Search for the cell housing the specified text and yield its (x, y) center coordinate. 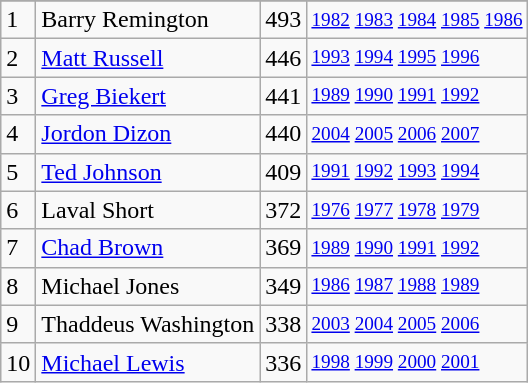
4 (18, 134)
Ted Johnson (148, 172)
5 (18, 172)
2004 2005 2006 2007 (417, 134)
Barry Remington (148, 20)
409 (284, 172)
1993 1994 1995 1996 (417, 58)
Jordon Dizon (148, 134)
372 (284, 210)
Thaddeus Washington (148, 324)
Greg Biekert (148, 96)
Michael Lewis (148, 362)
1976 1977 1978 1979 (417, 210)
446 (284, 58)
Chad Brown (148, 248)
Laval Short (148, 210)
369 (284, 248)
8 (18, 286)
Michael Jones (148, 286)
1 (18, 20)
1986 1987 1988 1989 (417, 286)
2 (18, 58)
10 (18, 362)
336 (284, 362)
338 (284, 324)
1991 1992 1993 1994 (417, 172)
441 (284, 96)
7 (18, 248)
349 (284, 286)
1982 1983 1984 1985 1986 (417, 20)
440 (284, 134)
6 (18, 210)
1998 1999 2000 2001 (417, 362)
9 (18, 324)
493 (284, 20)
3 (18, 96)
Matt Russell (148, 58)
2003 2004 2005 2006 (417, 324)
